Output the [x, y] coordinate of the center of the cell containing the given text.  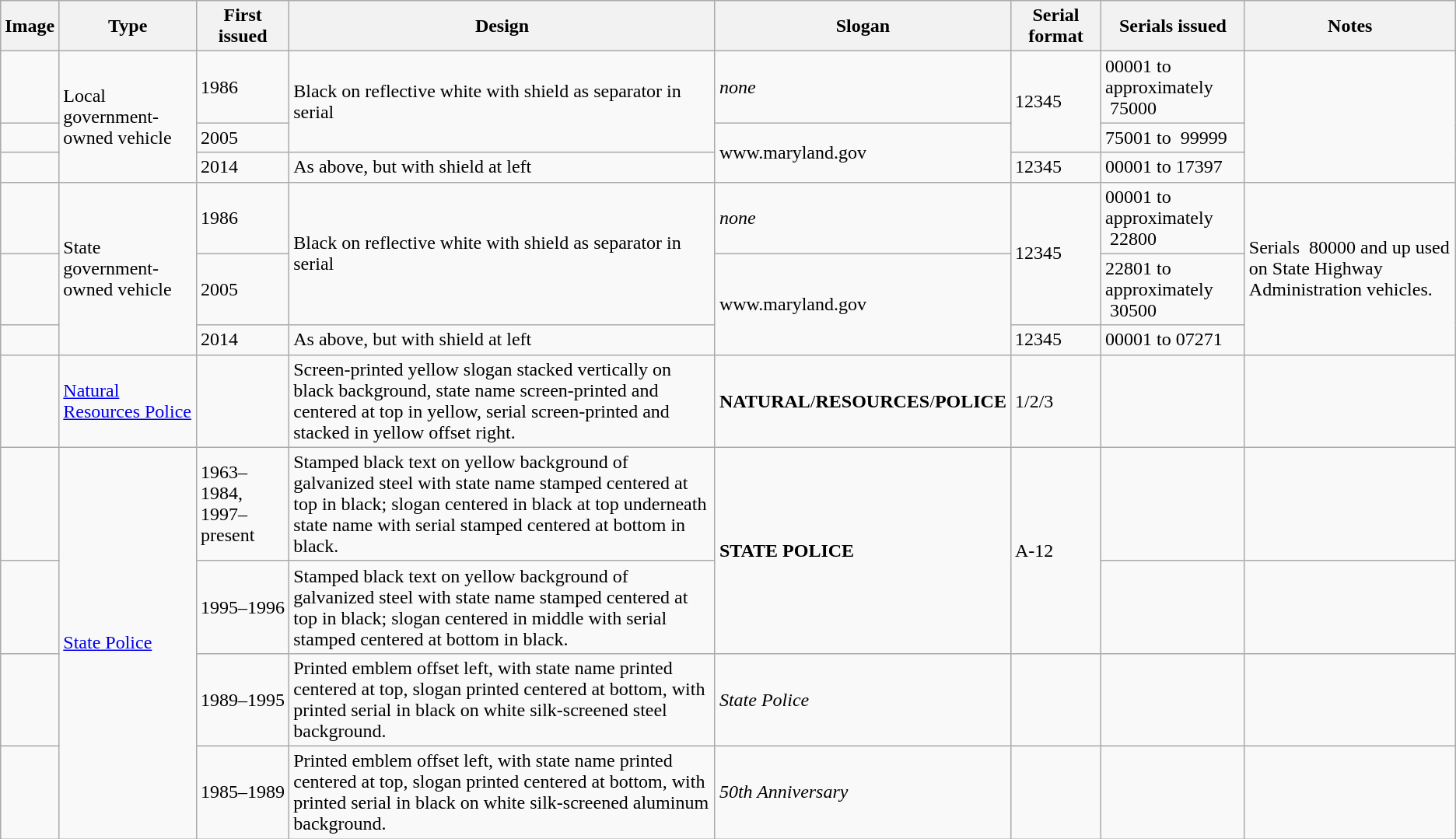
NATURAL/RESOURCES/POLICE [863, 401]
1995–1996 [243, 607]
Serials issued [1173, 26]
A-12 [1055, 551]
Notes [1350, 26]
75001 to 99999 [1173, 138]
00001 to approximately 75000 [1173, 87]
Type [128, 26]
00001 to 17397 [1173, 167]
00001 to 07271 [1173, 340]
50th Anniversary [863, 792]
22801 to approximately 30500 [1173, 289]
First issued [243, 26]
Local government-owned vehicle [128, 117]
State government-owned vehicle [128, 268]
Slogan [863, 26]
Design [502, 26]
1989–1995 [243, 700]
Serial format [1055, 26]
Image [30, 26]
1985–1989 [243, 792]
Serials 80000 and up used on State Highway Administration vehicles. [1350, 268]
Natural Resources Police [128, 401]
STATE POLICE [863, 551]
1963–1984, 1997–present [243, 504]
1/2/3 [1055, 401]
00001 to approximately 22800 [1173, 218]
